For the text-containing cell, return its midpoint in [X, Y] coordinate format. 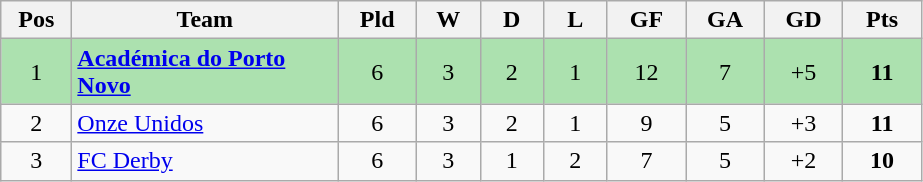
FC Derby [205, 161]
12 [646, 72]
Pld [378, 20]
GF [646, 20]
+2 [804, 161]
Onze Unidos [205, 123]
GD [804, 20]
D [512, 20]
Team [205, 20]
9 [646, 123]
+3 [804, 123]
Pos [36, 20]
+5 [804, 72]
Pts [882, 20]
W [448, 20]
Académica do Porto Novo [205, 72]
L [576, 20]
GA [726, 20]
10 [882, 161]
